Capture the cell that displays the provided text and extract its [X, Y] central coordinate. 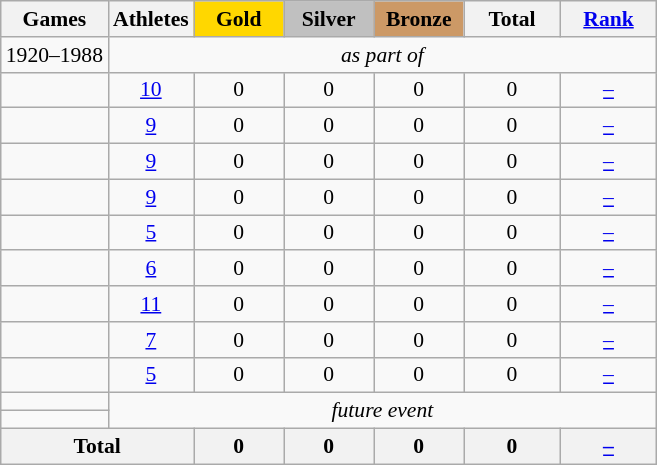
6 [151, 269]
Games [54, 19]
as part of [382, 55]
Bronze [419, 19]
11 [151, 304]
Gold [239, 19]
Silver [329, 19]
Athletes [151, 19]
10 [151, 90]
7 [151, 340]
1920–1988 [54, 55]
future event [382, 411]
Rank [608, 19]
